Identify which cell holds the provided text, then report its [x, y] central coordinate. 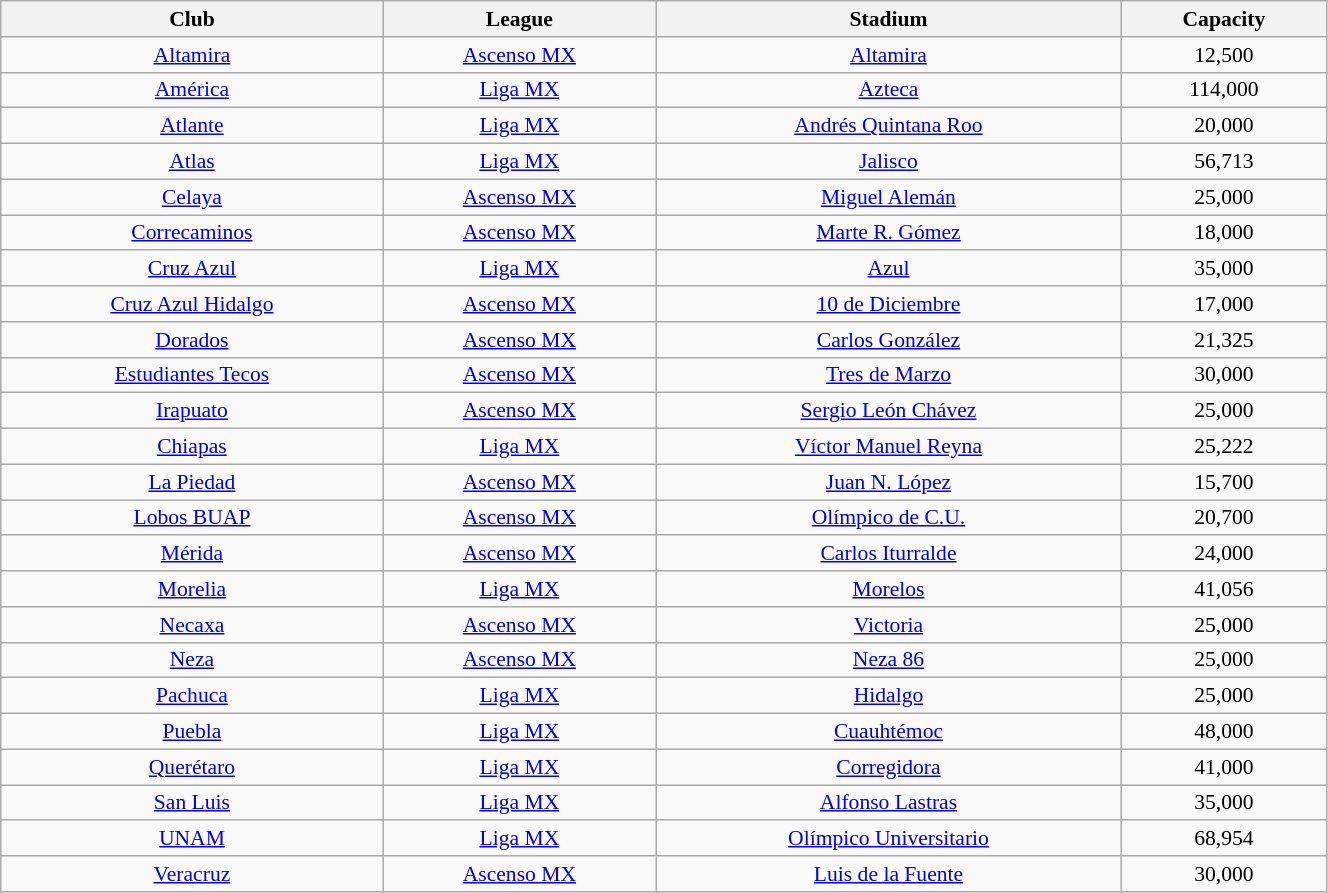
18,000 [1224, 233]
Atlas [192, 162]
Marte R. Gómez [889, 233]
Olímpico de C.U. [889, 518]
Victoria [889, 625]
Miguel Alemán [889, 197]
Celaya [192, 197]
24,000 [1224, 554]
Veracruz [192, 874]
10 de Diciembre [889, 304]
Irapuato [192, 411]
Azteca [889, 90]
Luis de la Fuente [889, 874]
Mérida [192, 554]
25,222 [1224, 447]
Corregidora [889, 767]
Puebla [192, 732]
UNAM [192, 839]
Morelia [192, 589]
Estudiantes Tecos [192, 375]
Tres de Marzo [889, 375]
Hidalgo [889, 696]
Pachuca [192, 696]
Alfonso Lastras [889, 803]
114,000 [1224, 90]
Cruz Azul Hidalgo [192, 304]
Correcaminos [192, 233]
17,000 [1224, 304]
68,954 [1224, 839]
41,000 [1224, 767]
12,500 [1224, 55]
Andrés Quintana Roo [889, 126]
Carlos González [889, 340]
Chiapas [192, 447]
Juan N. López [889, 482]
Club [192, 19]
48,000 [1224, 732]
Azul [889, 269]
15,700 [1224, 482]
Lobos BUAP [192, 518]
San Luis [192, 803]
Necaxa [192, 625]
20,700 [1224, 518]
20,000 [1224, 126]
Cruz Azul [192, 269]
Olímpico Universitario [889, 839]
América [192, 90]
La Piedad [192, 482]
Carlos Iturralde [889, 554]
Morelos [889, 589]
Sergio León Chávez [889, 411]
Jalisco [889, 162]
Capacity [1224, 19]
56,713 [1224, 162]
Querétaro [192, 767]
41,056 [1224, 589]
21,325 [1224, 340]
Stadium [889, 19]
Neza [192, 660]
League [520, 19]
Atlante [192, 126]
Cuauhtémoc [889, 732]
Neza 86 [889, 660]
Dorados [192, 340]
Víctor Manuel Reyna [889, 447]
